Search for the cell housing the specified text and yield its (x, y) center coordinate. 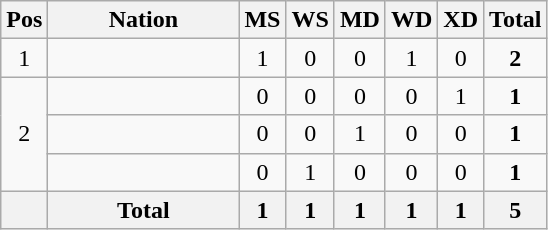
MS (262, 20)
WD (411, 20)
XD (461, 20)
5 (516, 210)
MD (360, 20)
WS (310, 20)
Nation (144, 20)
Pos (24, 20)
